Scan for the cell matching the given text and deliver its (X, Y) coordinate at center. 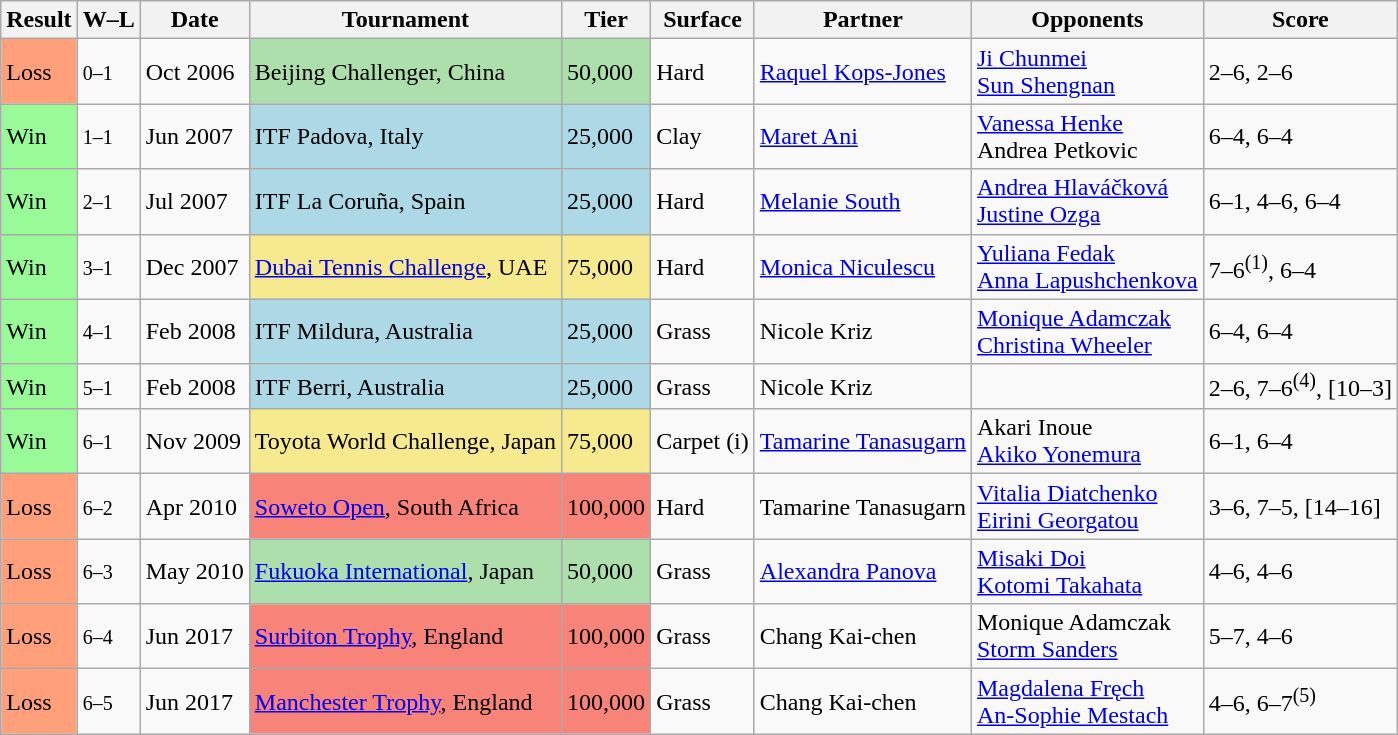
ITF Padova, Italy (405, 136)
Nov 2009 (194, 442)
Soweto Open, South Africa (405, 506)
4–6, 4–6 (1300, 572)
2–6, 7–6(4), [10–3] (1300, 386)
7–6(1), 6–4 (1300, 266)
Fukuoka International, Japan (405, 572)
6–3 (108, 572)
Toyota World Challenge, Japan (405, 442)
Oct 2006 (194, 72)
Ji Chunmei Sun Shengnan (1087, 72)
Maret Ani (862, 136)
Yuliana Fedak Anna Lapushchenkova (1087, 266)
6–1, 6–4 (1300, 442)
Jul 2007 (194, 202)
5–1 (108, 386)
Monica Niculescu (862, 266)
6–5 (108, 702)
Surbiton Trophy, England (405, 636)
2–1 (108, 202)
Date (194, 20)
Monique Adamczak Storm Sanders (1087, 636)
3–6, 7–5, [14–16] (1300, 506)
Tier (606, 20)
Manchester Trophy, England (405, 702)
6–2 (108, 506)
Vanessa Henke Andrea Petkovic (1087, 136)
Result (39, 20)
4–6, 6–7(5) (1300, 702)
4–1 (108, 332)
ITF La Coruña, Spain (405, 202)
6–1, 4–6, 6–4 (1300, 202)
Jun 2007 (194, 136)
Beijing Challenger, China (405, 72)
Carpet (i) (703, 442)
Magdalena Fręch An-Sophie Mestach (1087, 702)
6–1 (108, 442)
ITF Mildura, Australia (405, 332)
Misaki Doi Kotomi Takahata (1087, 572)
Surface (703, 20)
May 2010 (194, 572)
Clay (703, 136)
Melanie South (862, 202)
Opponents (1087, 20)
Tournament (405, 20)
3–1 (108, 266)
Vitalia Diatchenko Eirini Georgatou (1087, 506)
Partner (862, 20)
ITF Berri, Australia (405, 386)
Andrea Hlaváčková Justine Ozga (1087, 202)
Monique Adamczak Christina Wheeler (1087, 332)
Apr 2010 (194, 506)
Dec 2007 (194, 266)
2–6, 2–6 (1300, 72)
5–7, 4–6 (1300, 636)
0–1 (108, 72)
Akari Inoue Akiko Yonemura (1087, 442)
Raquel Kops-Jones (862, 72)
6–4 (108, 636)
Alexandra Panova (862, 572)
Score (1300, 20)
1–1 (108, 136)
Dubai Tennis Challenge, UAE (405, 266)
W–L (108, 20)
